From the cell containing the given text, extract its center point as (X, Y) coordinate. 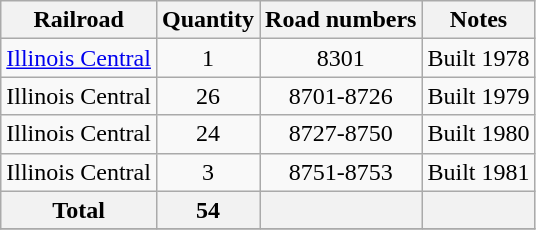
8751-8753 (341, 172)
8301 (341, 58)
8727-8750 (341, 134)
Total (79, 210)
1 (208, 58)
54 (208, 210)
Road numbers (341, 20)
3 (208, 172)
Quantity (208, 20)
Built 1979 (478, 96)
Built 1978 (478, 58)
24 (208, 134)
26 (208, 96)
Notes (478, 20)
8701-8726 (341, 96)
Railroad (79, 20)
Built 1980 (478, 134)
Built 1981 (478, 172)
